Search for the cell housing the specified text and yield its (X, Y) center coordinate. 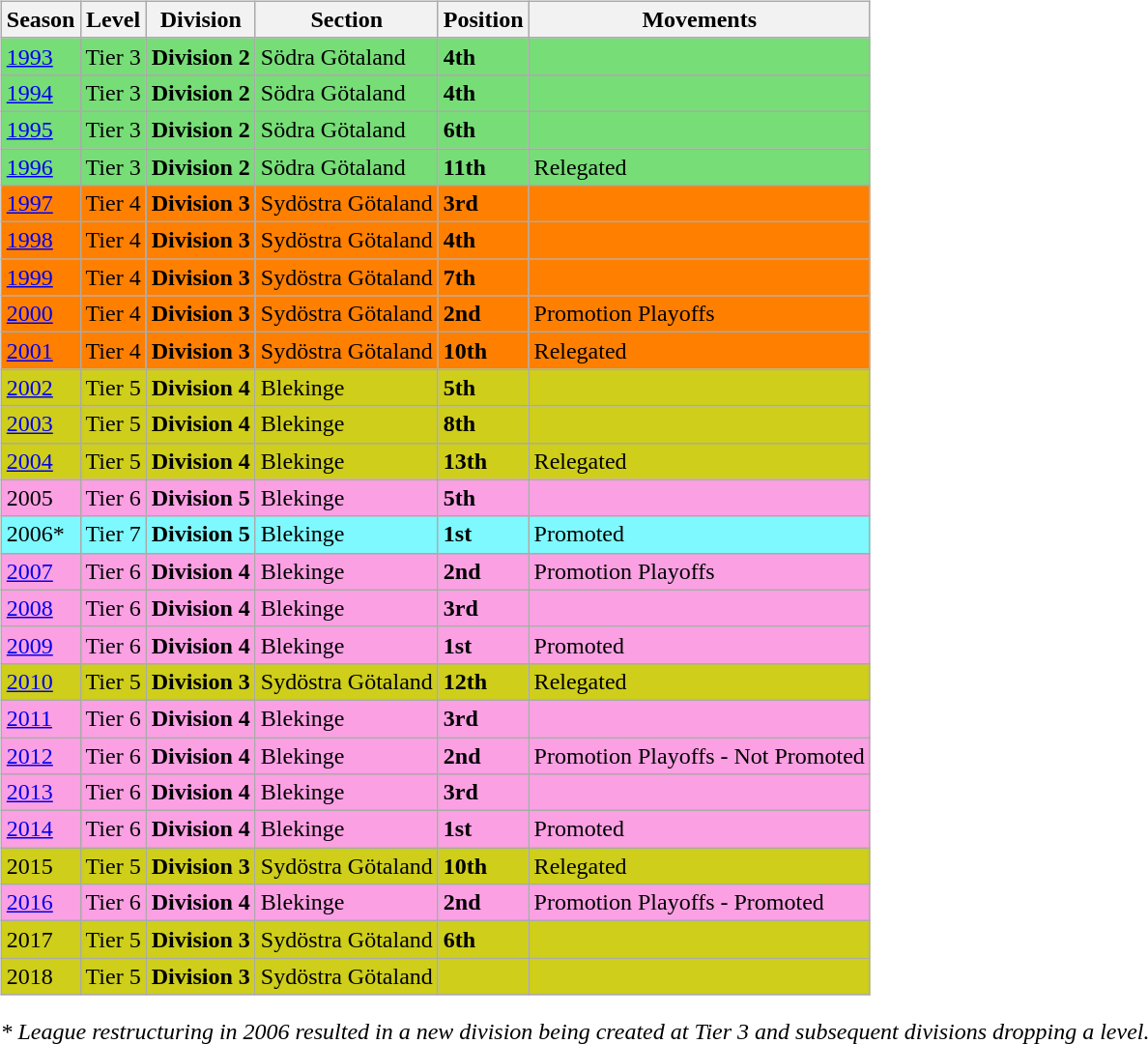
Tier 7 (113, 535)
2008 (41, 608)
2006* (41, 535)
2009 (41, 645)
1998 (41, 241)
2004 (41, 461)
7th (483, 277)
Division (201, 19)
1993 (41, 56)
Season (41, 19)
13th (483, 461)
2015 (41, 866)
Level (113, 19)
Position (483, 19)
2011 (41, 718)
1994 (41, 93)
Movements (700, 19)
2002 (41, 388)
2001 (41, 351)
2017 (41, 940)
1995 (41, 130)
2018 (41, 976)
2012 (41, 755)
1999 (41, 277)
2007 (41, 571)
2005 (41, 498)
Promotion Playoffs - Not Promoted (700, 755)
2000 (41, 314)
12th (483, 681)
1996 (41, 167)
8th (483, 424)
2003 (41, 424)
11th (483, 167)
2013 (41, 793)
Section (346, 19)
1997 (41, 204)
2010 (41, 681)
Promotion Playoffs - Promoted (700, 903)
2014 (41, 829)
2016 (41, 903)
